Locate the cell with the specified text and output its [X, Y] center coordinate. 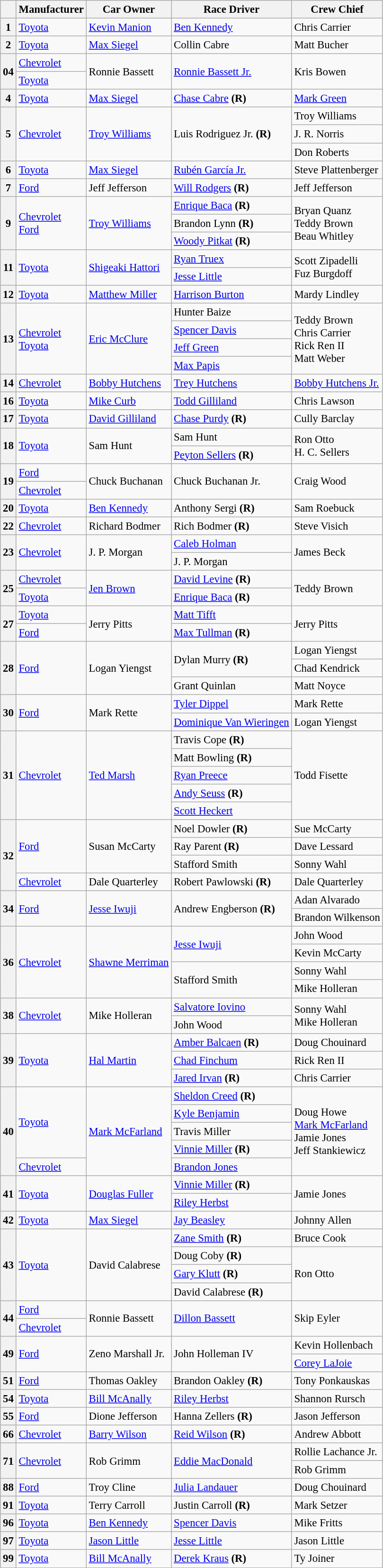
Crew Chief [337, 9]
Todd Gilliland [232, 401]
Ron Otto H. C. Sellers [337, 445]
Brandon Wilkenson [337, 918]
2 [9, 45]
Kyle Benjamin [232, 1114]
Matt Noyce [337, 686]
Manufacturer [51, 9]
David Gilliland [129, 419]
Chad Kendrick [337, 668]
Shawne Merriman [129, 962]
17 [9, 419]
Justin Carroll (R) [232, 1505]
Jeff Green [232, 348]
Peyton Sellers (R) [232, 455]
Chuck Buchanan [129, 481]
25 [9, 588]
Zeno Marshall Jr. [129, 1354]
Harrison Burton [232, 294]
Terry Carroll [129, 1505]
88 [9, 1487]
Doug Coby (R) [232, 1256]
Zane Smith (R) [232, 1238]
Travis Miller [232, 1131]
5 [9, 134]
Ty Joiner [337, 1559]
7 [9, 188]
Matt Tifft [232, 615]
Sam Roebuck [337, 508]
22 [9, 526]
Corey LaJoie [337, 1363]
Shigeaki Hattori [129, 267]
Troy Cline [129, 1487]
Mike Curb [129, 401]
23 [9, 552]
Adan Alvarado [337, 900]
18 [9, 445]
Bobby Hutchens [129, 383]
Ted Marsh [129, 775]
54 [9, 1398]
Barry Wilson [129, 1434]
Travis Cope (R) [232, 739]
Jason Jefferson [337, 1416]
Robert Pawlowski (R) [232, 882]
4 [9, 99]
Andrew Engberson (R) [232, 909]
Salvatore Iovino [232, 1007]
Teddy Brown [337, 588]
1 [9, 27]
Mark McFarland [129, 1131]
39 [9, 1060]
Amber Balcaen (R) [232, 1042]
Car Owner [129, 9]
Steve Plattenberger [337, 170]
Dylan Murry (R) [232, 659]
Dominique Van Wieringen [232, 722]
40 [9, 1131]
Chase Cabre (R) [232, 99]
12 [9, 294]
Sue McCarty [337, 829]
34 [9, 909]
27 [9, 623]
Hunter Baize [232, 312]
Dillon Bassett [232, 1318]
Max Papis [232, 366]
Sheldon Creed (R) [232, 1096]
Steve Visich [337, 526]
Doug Howe Mark McFarland Jamie Jones Jeff Stankiewicz [337, 1131]
9 [9, 223]
66 [9, 1434]
Johnny Allen [337, 1220]
Jen Brown [129, 588]
Will Rodgers (R) [232, 188]
Ronnie Bassett Jr. [232, 72]
71 [9, 1461]
Chevrolet Ford [51, 223]
Craig Wood [337, 481]
Gary Klutt (R) [232, 1274]
Ray Parent (R) [232, 847]
Reid Wilson (R) [232, 1434]
Cully Barclay [337, 419]
97 [9, 1541]
Mark Setzer [337, 1505]
Douglas Fuller [129, 1194]
Jay Beasley [232, 1220]
Rollie Lachance Jr. [337, 1452]
96 [9, 1523]
Andy Seuss (R) [232, 793]
Rubén García Jr. [232, 170]
Brandon Lynn (R) [232, 223]
44 [9, 1318]
Bryan Quanz Teddy Brown Beau Whitley [337, 223]
Chase Purdy (R) [232, 419]
Scott Zipadelli Fuz Burgdoff [337, 267]
Tyler Dippel [232, 704]
Ryan Truex [232, 259]
Collin Cabre [232, 45]
Mardy Lindley [337, 294]
30 [9, 712]
David Calabrese (R) [232, 1292]
Mike Fritts [337, 1523]
Brandon Jones [232, 1167]
Skip Eyler [337, 1318]
38 [9, 1016]
Shannon Rursch [337, 1398]
Teddy Brown Chris Carrier Rick Ren II Matt Weber [337, 339]
Ryan Preece [232, 775]
Rick Ren II [337, 1060]
Noel Dowler (R) [232, 829]
Richard Bodmer [129, 526]
David Calabrese [129, 1265]
Grant Quinlan [232, 686]
20 [9, 508]
Sonny Wahl Mike Holleran [337, 1016]
42 [9, 1220]
Matt Bucher [337, 45]
43 [9, 1265]
16 [9, 401]
Bruce Cook [337, 1238]
Brandon Oakley (R) [232, 1381]
6 [9, 170]
Don Roberts [337, 152]
Matthew Miller [129, 294]
Eric McClure [129, 339]
Chuck Buchanan Jr. [232, 481]
91 [9, 1505]
19 [9, 481]
Bobby Hutchens Jr. [337, 383]
Derek Kraus (R) [232, 1559]
32 [9, 855]
Julia Landauer [232, 1487]
Andrew Abbott [337, 1434]
36 [9, 962]
14 [9, 383]
Eddie MacDonald [232, 1461]
49 [9, 1354]
Scott Heckert [232, 811]
04 [9, 72]
Trey Hutchens [232, 383]
Mark Green [337, 99]
James Beck [337, 552]
Jared Irvan (R) [232, 1078]
Anthony Sergi (R) [232, 508]
Chad Finchum [232, 1060]
28 [9, 668]
Caleb Holman [232, 544]
Dione Jefferson [129, 1416]
Ron Otto [337, 1273]
Woody Pitkat (R) [232, 241]
99 [9, 1559]
51 [9, 1381]
Kevin McCarty [337, 953]
31 [9, 775]
Todd Fisette [337, 775]
Race Driver [232, 9]
Rich Bodmer (R) [232, 526]
Jamie Jones [337, 1194]
11 [9, 267]
13 [9, 339]
Kevin Manion [129, 27]
Chris Lawson [337, 401]
Dave Lessard [337, 847]
Susan McCarty [129, 846]
Hanna Zellers (R) [232, 1416]
J. R. Norris [337, 134]
Max Tullman (R) [232, 633]
John Holleman IV [232, 1354]
Matt Bowling (R) [232, 757]
55 [9, 1416]
Chevrolet Toyota [51, 339]
41 [9, 1194]
David Levine (R) [232, 579]
Hal Martin [129, 1060]
Luis Rodriguez Jr. (R) [232, 134]
Tony Ponkauskas [337, 1381]
Thomas Oakley [129, 1381]
Kris Bowen [337, 72]
Kevin Hollenbach [337, 1345]
